Provide the [X, Y] coordinate of the cell's center where the given text is located.  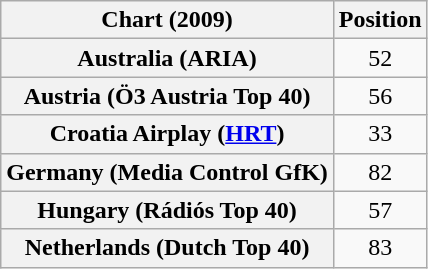
Position [380, 20]
Netherlands (Dutch Top 40) [168, 248]
82 [380, 172]
Germany (Media Control GfK) [168, 172]
Austria (Ö3 Austria Top 40) [168, 96]
33 [380, 134]
Croatia Airplay (HRT) [168, 134]
Hungary (Rádiós Top 40) [168, 210]
83 [380, 248]
57 [380, 210]
Australia (ARIA) [168, 58]
Chart (2009) [168, 20]
56 [380, 96]
52 [380, 58]
